Identify which cell holds the provided text, then report its [X, Y] central coordinate. 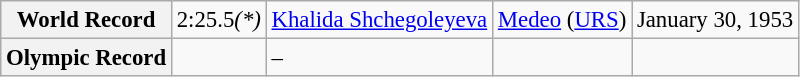
– [379, 58]
January 30, 1953 [716, 20]
Khalida Shchegoleyeva [379, 20]
World Record [86, 20]
Medeo (URS) [562, 20]
Olympic Record [86, 58]
2:25.5(*) [218, 20]
